Identify which cell holds the provided text, then report its (X, Y) central coordinate. 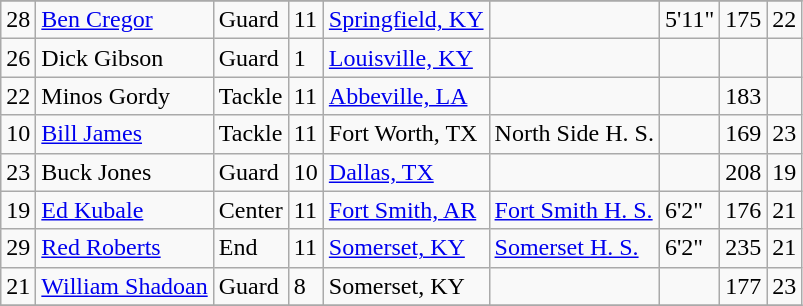
176 (744, 210)
William Shadoan (124, 286)
1 (306, 58)
29 (18, 248)
Fort Smith H. S. (574, 210)
Dallas, TX (406, 172)
8 (306, 286)
177 (744, 286)
Fort Worth, TX (406, 134)
Abbeville, LA (406, 96)
26 (18, 58)
Red Roberts (124, 248)
Ben Cregor (124, 20)
28 (18, 20)
183 (744, 96)
169 (744, 134)
Louisville, KY (406, 58)
Ed Kubale (124, 210)
Fort Smith, AR (406, 210)
235 (744, 248)
175 (744, 20)
Buck Jones (124, 172)
Bill James (124, 134)
Center (250, 210)
Dick Gibson (124, 58)
North Side H. S. (574, 134)
Minos Gordy (124, 96)
208 (744, 172)
Somerset H. S. (574, 248)
5'11" (689, 20)
End (250, 248)
Springfield, KY (406, 20)
